Return [x, y] of the center of cell containing provided text 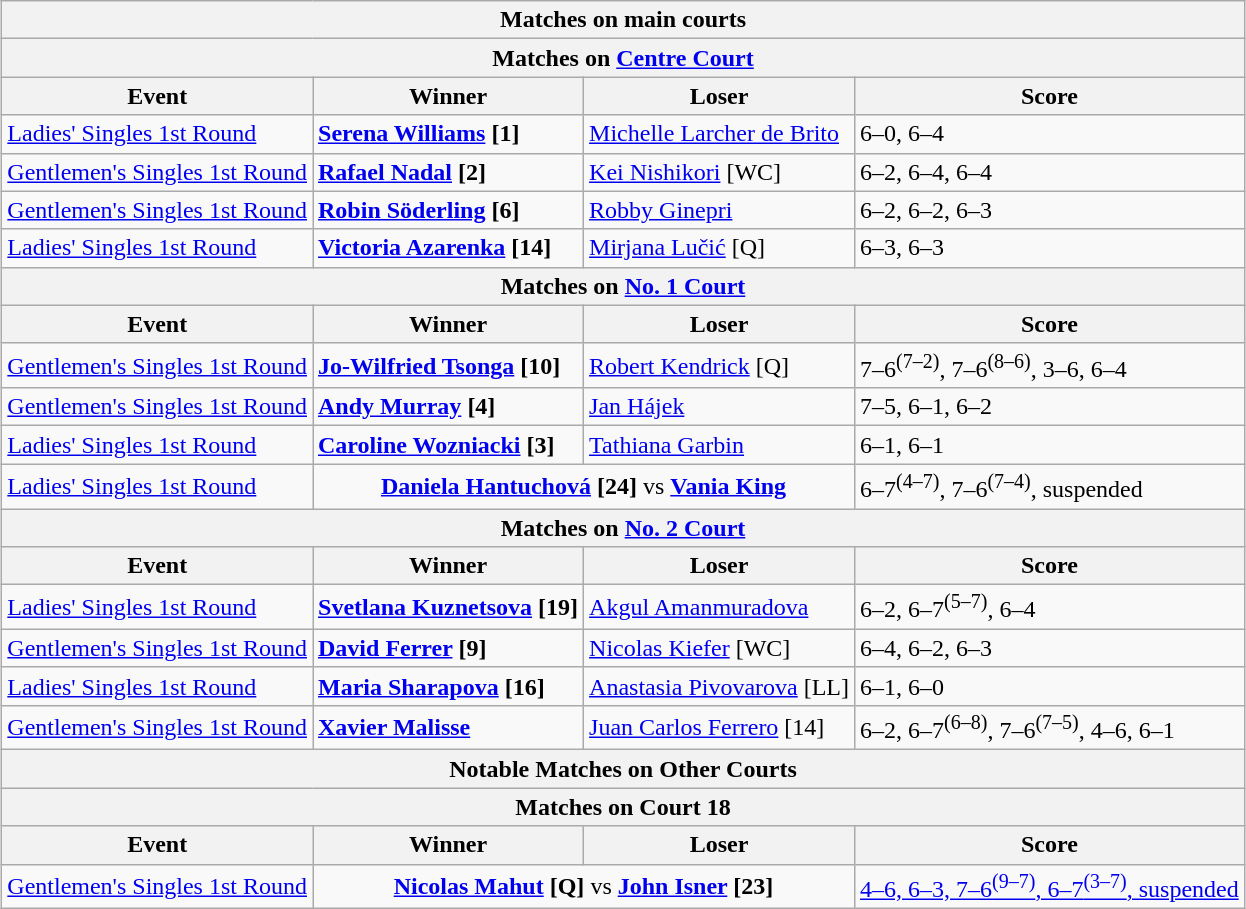
Matches on main courts [623, 20]
Maria Sharapova [16] [448, 686]
Xavier Malisse [448, 728]
6–1, 6–1 [1050, 445]
6–4, 6–2, 6–3 [1050, 648]
Serena Williams [1] [448, 134]
6–7(4–7), 7–6(7–4), suspended [1050, 486]
6–3, 6–3 [1050, 248]
Matches on Court 18 [623, 807]
Svetlana Kuznetsova [19] [448, 608]
Juan Carlos Ferrero [14] [720, 728]
6–2, 6–4, 6–4 [1050, 172]
6–0, 6–4 [1050, 134]
Victoria Azarenka [14] [448, 248]
Kei Nishikori [WC] [720, 172]
7–5, 6–1, 6–2 [1050, 407]
David Ferrer [9] [448, 648]
Nicolas Mahut [Q] vs John Isner [23] [583, 886]
Jo-Wilfried Tsonga [10] [448, 366]
Michelle Larcher de Brito [720, 134]
Daniela Hantuchová [24] vs Vania King [583, 486]
Notable Matches on Other Courts [623, 769]
Mirjana Lučić [Q] [720, 248]
Nicolas Kiefer [WC] [720, 648]
Robin Söderling [6] [448, 210]
Matches on No. 2 Court [623, 528]
4–6, 6–3, 7–6(9–7), 6–7(3–7), suspended [1050, 886]
Tathiana Garbin [720, 445]
6–2, 6–2, 6–3 [1050, 210]
Matches on No. 1 Court [623, 286]
Jan Hájek [720, 407]
Robert Kendrick [Q] [720, 366]
Andy Murray [4] [448, 407]
6–1, 6–0 [1050, 686]
6–2, 6–7(5–7), 6–4 [1050, 608]
6–2, 6–7(6–8), 7–6(7–5), 4–6, 6–1 [1050, 728]
Anastasia Pivovarova [LL] [720, 686]
Caroline Wozniacki [3] [448, 445]
Matches on Centre Court [623, 58]
Akgul Amanmuradova [720, 608]
7–6(7–2), 7–6(8–6), 3–6, 6–4 [1050, 366]
Rafael Nadal [2] [448, 172]
Robby Ginepri [720, 210]
